Output the [x, y] coordinate of the center of the cell containing the given text.  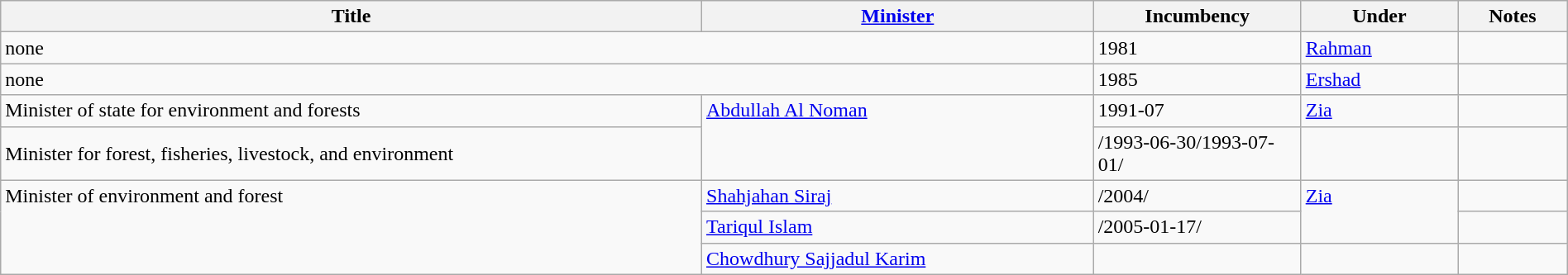
/1993-06-30/1993-07-01/ [1198, 154]
1985 [1198, 79]
Ershad [1379, 79]
Minister of state for environment and forests [351, 111]
/2004/ [1198, 196]
Chowdhury Sajjadul Karim [898, 258]
Under [1379, 17]
Notes [1513, 17]
Abdullah Al Noman [898, 137]
/2005-01-17/ [1198, 227]
Incumbency [1198, 17]
Tariqul Islam [898, 227]
Shahjahan Siraj [898, 196]
1991-07 [1198, 111]
1981 [1198, 48]
Title [351, 17]
Minister for forest, fisheries, livestock, and environment [351, 154]
Minister [898, 17]
Rahman [1379, 48]
Minister of environment and forest [351, 227]
